Search for the cell housing the specified text and yield its (x, y) center coordinate. 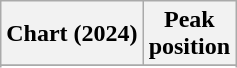
Peakposition (189, 34)
Chart (2024) (72, 34)
